Provide the [x, y] coordinate of the cell's center where the given text is located.  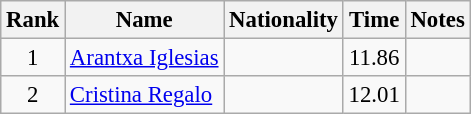
12.01 [374, 95]
Arantxa Iglesias [144, 58]
Notes [438, 20]
Name [144, 20]
11.86 [374, 58]
Nationality [284, 20]
2 [33, 95]
Cristina Regalo [144, 95]
1 [33, 58]
Rank [33, 20]
Time [374, 20]
